Scan for the cell matching the given text and deliver its [x, y] coordinate at center. 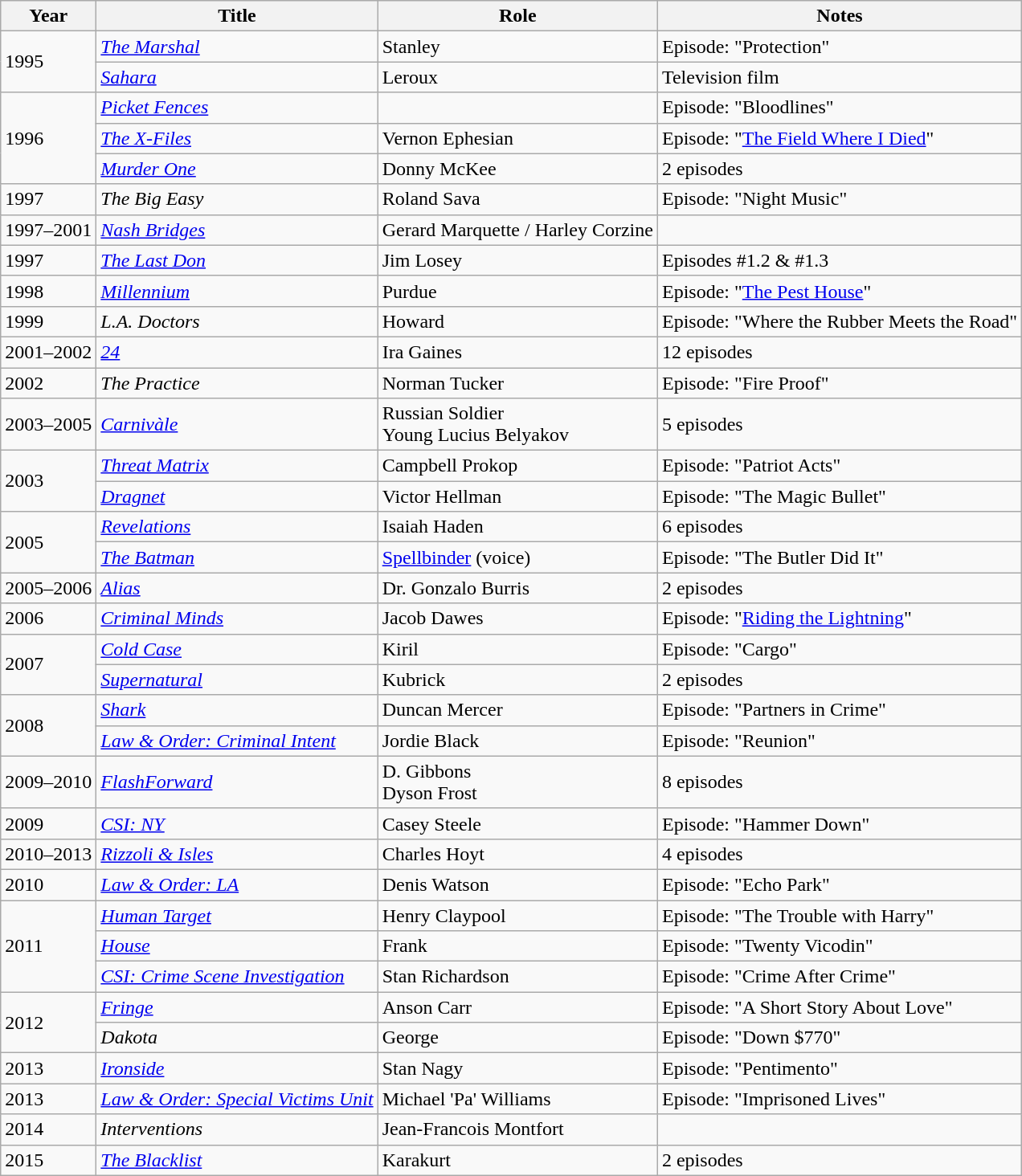
The Batman [237, 557]
Alias [237, 588]
2002 [48, 383]
2003–2005 [48, 424]
Episode: "Hammer Down" [839, 823]
L.A. Doctors [237, 321]
Episode: "Pentimento" [839, 1068]
Jim Losey [517, 260]
Leroux [517, 77]
Role [517, 16]
1997–2001 [48, 230]
2011 [48, 945]
Picket Fences [237, 108]
2005 [48, 542]
CSI: NY [237, 823]
Howard [517, 321]
Frank [517, 946]
Jordie Black [517, 741]
1998 [48, 291]
CSI: Crime Scene Investigation [237, 977]
Ironside [237, 1068]
The Blacklist [237, 1160]
Episode: "Riding the Lightning" [839, 619]
4 episodes [839, 854]
2009–2010 [48, 782]
Henry Claypool [517, 915]
Stan Richardson [517, 977]
2006 [48, 619]
2005–2006 [48, 588]
Episode: "Crime After Crime" [839, 977]
1996 [48, 138]
Casey Steele [517, 823]
Sahara [237, 77]
Revelations [237, 527]
The Last Don [237, 260]
Millennium [237, 291]
Episode: "A Short Story About Love" [839, 1007]
Ira Gaines [517, 352]
Year [48, 16]
Law & Order: LA [237, 884]
Episode: "Imprisoned Lives" [839, 1099]
2008 [48, 725]
Episode: "Patriot Acts" [839, 466]
2007 [48, 664]
FlashForward [237, 782]
Television film [839, 77]
Campbell Prokop [517, 466]
8 episodes [839, 782]
5 episodes [839, 424]
12 episodes [839, 352]
Interventions [237, 1129]
Episode: "The Trouble with Harry" [839, 915]
Shark [237, 710]
Stanley [517, 47]
Michael 'Pa' Williams [517, 1099]
Vernon Ephesian [517, 138]
D. GibbonsDyson Frost [517, 782]
Charles Hoyt [517, 854]
2010 [48, 884]
Murder One [237, 169]
Law & Order: Special Victims Unit [237, 1099]
Threat Matrix [237, 466]
Episode: "Fire Proof" [839, 383]
2001–2002 [48, 352]
Episode: "The Field Where I Died" [839, 138]
Victor Hellman [517, 496]
Notes [839, 16]
Duncan Mercer [517, 710]
Carnivàle [237, 424]
Episode: "Twenty Vicodin" [839, 946]
Purdue [517, 291]
Supernatural [237, 680]
Nash Bridges [237, 230]
2003 [48, 481]
Karakurt [517, 1160]
The X-Files [237, 138]
Kiril [517, 649]
Jean-Francois Montfort [517, 1129]
Criminal Minds [237, 619]
Dr. Gonzalo Burris [517, 588]
Episode: "Where the Rubber Meets the Road" [839, 321]
The Practice [237, 383]
2015 [48, 1160]
Denis Watson [517, 884]
1999 [48, 321]
2014 [48, 1129]
Rizzoli & Isles [237, 854]
George [517, 1038]
Cold Case [237, 649]
House [237, 946]
Episode: "The Magic Bullet" [839, 496]
24 [237, 352]
1995 [48, 62]
Episode: "Cargo" [839, 649]
Episode: "Protection" [839, 47]
Law & Order: Criminal Intent [237, 741]
Dakota [237, 1038]
Title [237, 16]
Roland Sava [517, 199]
Jacob Dawes [517, 619]
Anson Carr [517, 1007]
2012 [48, 1023]
Episode: "Echo Park" [839, 884]
2010–2013 [48, 854]
Isaiah Haden [517, 527]
Episode: "Night Music" [839, 199]
Gerard Marquette / Harley Corzine [517, 230]
Episode: "Reunion" [839, 741]
Kubrick [517, 680]
Episode: "Down $770" [839, 1038]
Episodes #1.2 & #1.3 [839, 260]
Episode: "The Pest House" [839, 291]
Norman Tucker [517, 383]
Spellbinder (voice) [517, 557]
Russian SoldierYoung Lucius Belyakov [517, 424]
The Big Easy [237, 199]
Episode: "Partners in Crime" [839, 710]
Human Target [237, 915]
Dragnet [237, 496]
2009 [48, 823]
The Marshal [237, 47]
Donny McKee [517, 169]
Fringe [237, 1007]
Stan Nagy [517, 1068]
Episode: "The Butler Did It" [839, 557]
Episode: "Bloodlines" [839, 108]
6 episodes [839, 527]
